Detect which cell encompasses the target text, then output its [X, Y] center coordinate. 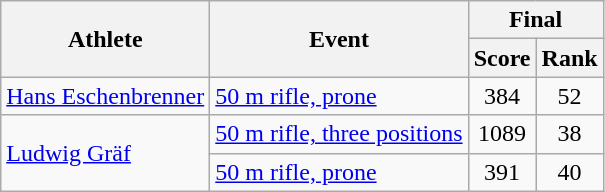
391 [502, 172]
Event [339, 39]
Hans Eschenbrenner [106, 96]
52 [570, 96]
Score [502, 58]
40 [570, 172]
1089 [502, 134]
Athlete [106, 39]
50 m rifle, three positions [339, 134]
Final [536, 20]
38 [570, 134]
384 [502, 96]
Rank [570, 58]
Ludwig Gräf [106, 153]
